Detect which cell encompasses the target text, then output its [X, Y] center coordinate. 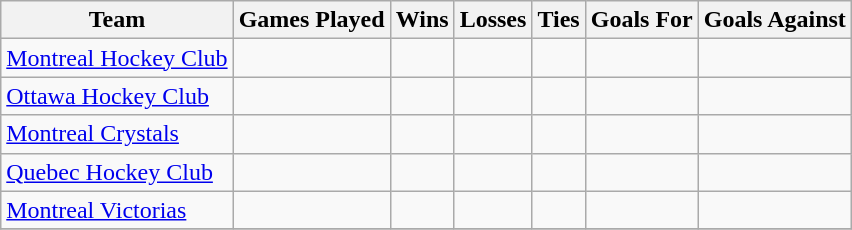
Goals For [642, 20]
Team [117, 20]
Wins [422, 20]
Goals Against [774, 20]
Quebec Hockey Club [117, 172]
Montreal Crystals [117, 134]
Games Played [312, 20]
Ties [558, 20]
Montreal Victorias [117, 210]
Losses [493, 20]
Ottawa Hockey Club [117, 96]
Montreal Hockey Club [117, 58]
